Scan for the cell matching the given text and deliver its [X, Y] coordinate at center. 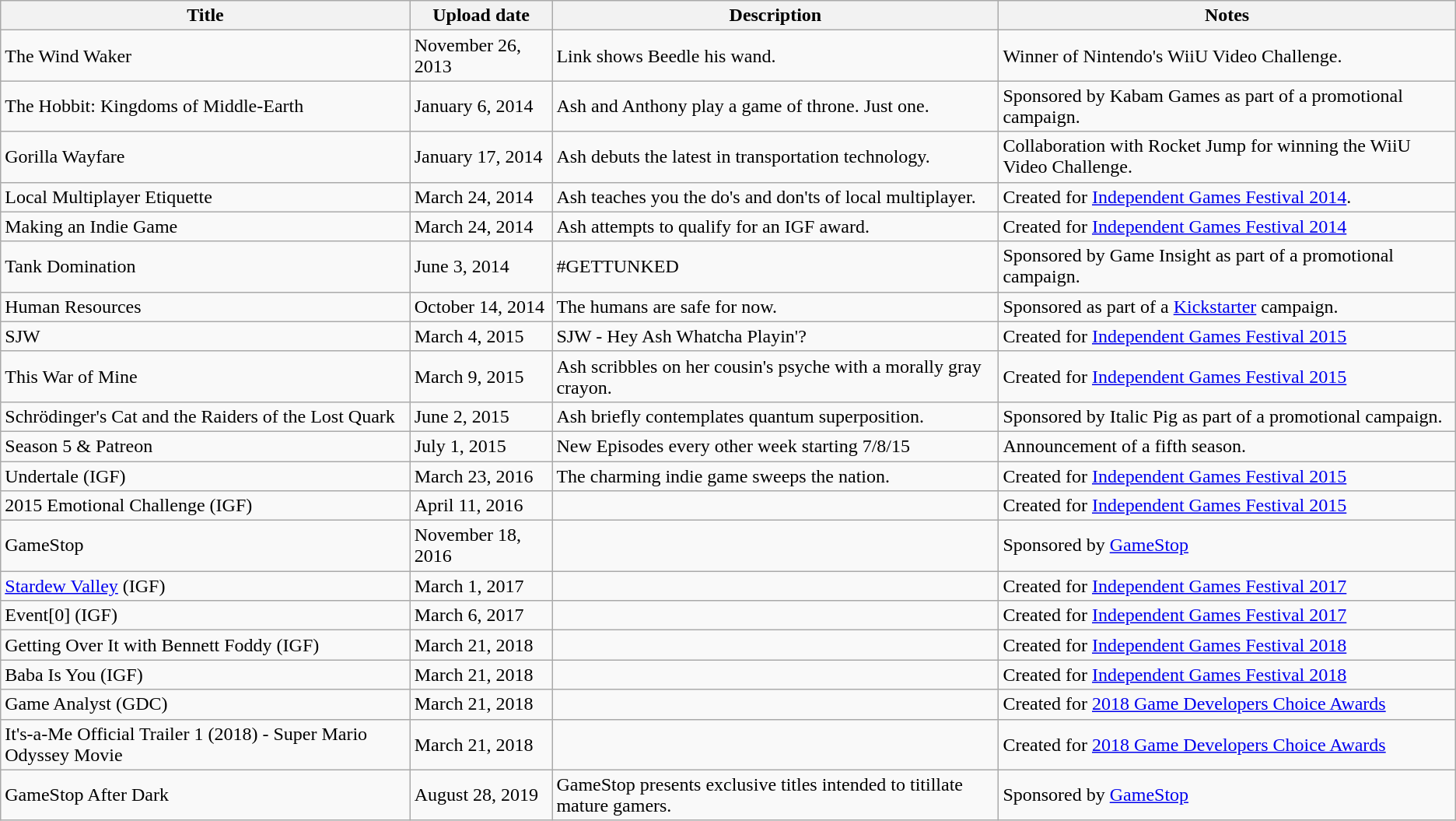
#GETTUNKED [775, 266]
Title [205, 16]
Ash attempts to qualify for an IGF award. [775, 226]
The humans are safe for now. [775, 307]
Game Analyst (GDC) [205, 704]
November 26, 2013 [481, 56]
Getting Over It with Bennett Foddy (IGF) [205, 645]
GameStop After Dark [205, 795]
March 4, 2015 [481, 336]
Collaboration with Rocket Jump for winning the WiiU Video Challenge. [1227, 157]
Sponsored by Game Insight as part of a promotional campaign. [1227, 266]
Event[0] (IGF) [205, 616]
March 23, 2016 [481, 475]
New Episodes every other week starting 7/8/15 [775, 446]
SJW - Hey Ash Whatcha Playin'? [775, 336]
Ash and Anthony play a game of throne. Just one. [775, 106]
Ash debuts the latest in transportation technology. [775, 157]
Sponsored by Kabam Games as part of a promotional campaign. [1227, 106]
Created for Independent Games Festival 2014. [1227, 197]
The Wind Waker [205, 56]
Notes [1227, 16]
June 2, 2015 [481, 416]
March 1, 2017 [481, 586]
June 3, 2014 [481, 266]
It's-a-Me Official Trailer 1 (2018) - Super Mario Odyssey Movie [205, 744]
Gorilla Wayfare [205, 157]
October 14, 2014 [481, 307]
Description [775, 16]
Created for Independent Games Festival 2014 [1227, 226]
The charming indie game sweeps the nation. [775, 475]
Baba Is You (IGF) [205, 675]
Sponsored by Italic Pig as part of a promotional campaign. [1227, 416]
This War of Mine [205, 377]
Ash briefly contemplates quantum superposition. [775, 416]
Winner of Nintendo's WiiU Video Challenge. [1227, 56]
November 18, 2016 [481, 546]
Human Resources [205, 307]
GameStop [205, 546]
Upload date [481, 16]
January 17, 2014 [481, 157]
January 6, 2014 [481, 106]
March 6, 2017 [481, 616]
Ash scribbles on her cousin's psyche with a morally gray crayon. [775, 377]
SJW [205, 336]
Making an Indie Game [205, 226]
The Hobbit: Kingdoms of Middle-Earth [205, 106]
Stardew Valley (IGF) [205, 586]
Season 5 & Patreon [205, 446]
Schrödinger's Cat and the Raiders of the Lost Quark [205, 416]
Local Multiplayer Etiquette [205, 197]
August 28, 2019 [481, 795]
GameStop presents exclusive titles intended to titillate mature gamers. [775, 795]
2015 Emotional Challenge (IGF) [205, 506]
Ash teaches you the do's and don'ts of local multiplayer. [775, 197]
Undertale (IGF) [205, 475]
Sponsored as part of a Kickstarter campaign. [1227, 307]
July 1, 2015 [481, 446]
Tank Domination [205, 266]
Announcement of a fifth season. [1227, 446]
Link shows Beedle his wand. [775, 56]
March 9, 2015 [481, 377]
April 11, 2016 [481, 506]
